For the text-containing cell, return its midpoint in (x, y) coordinate format. 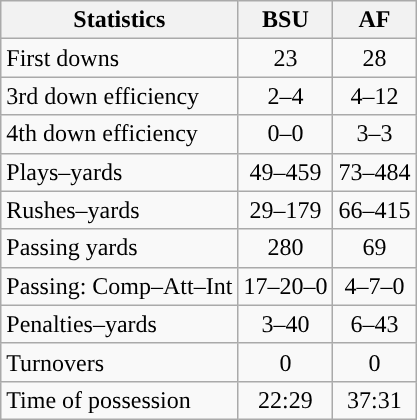
Passing yards (120, 248)
66–415 (374, 210)
AF (374, 20)
3rd down efficiency (120, 96)
4–12 (374, 96)
69 (374, 248)
4th down efficiency (120, 134)
First downs (120, 58)
BSU (286, 20)
37:31 (374, 400)
22:29 (286, 400)
Penalties–yards (120, 324)
3–3 (374, 134)
28 (374, 58)
3–40 (286, 324)
Passing: Comp–Att–Int (120, 286)
4–7–0 (374, 286)
Time of possession (120, 400)
49–459 (286, 172)
73–484 (374, 172)
280 (286, 248)
0–0 (286, 134)
Statistics (120, 20)
2–4 (286, 96)
17–20–0 (286, 286)
Rushes–yards (120, 210)
Plays–yards (120, 172)
23 (286, 58)
29–179 (286, 210)
Turnovers (120, 362)
6–43 (374, 324)
